Scan for the cell matching the given text and deliver its (x, y) coordinate at center. 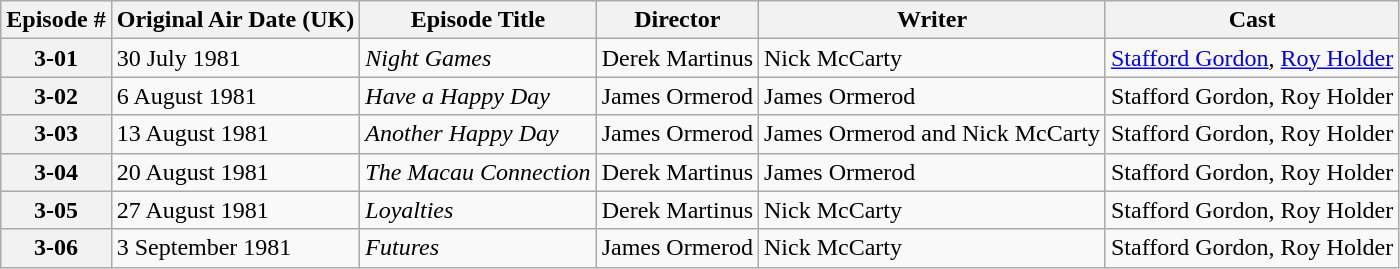
Futures (478, 248)
3-03 (56, 134)
3 September 1981 (236, 248)
Original Air Date (UK) (236, 20)
3-05 (56, 210)
Another Happy Day (478, 134)
13 August 1981 (236, 134)
30 July 1981 (236, 58)
3-06 (56, 248)
20 August 1981 (236, 172)
James Ormerod and Nick McCarty (932, 134)
The Macau Connection (478, 172)
Episode # (56, 20)
Night Games (478, 58)
Director (677, 20)
27 August 1981 (236, 210)
Writer (932, 20)
3-01 (56, 58)
Loyalties (478, 210)
Cast (1252, 20)
Episode Title (478, 20)
3-02 (56, 96)
Have a Happy Day (478, 96)
6 August 1981 (236, 96)
3-04 (56, 172)
